Search for the cell housing the specified text and yield its [x, y] center coordinate. 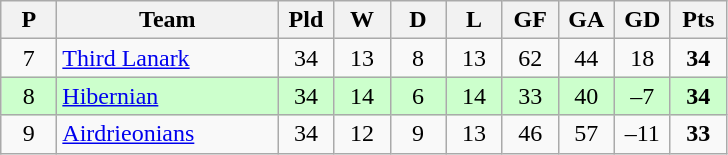
Pld [306, 20]
44 [586, 58]
GF [530, 20]
GD [642, 20]
57 [586, 134]
Airdrieonians [168, 134]
D [418, 20]
P [29, 20]
Third Lanark [168, 58]
7 [29, 58]
L [474, 20]
62 [530, 58]
46 [530, 134]
6 [418, 96]
GA [586, 20]
Team [168, 20]
12 [362, 134]
18 [642, 58]
Pts [698, 20]
40 [586, 96]
Hibernian [168, 96]
W [362, 20]
–11 [642, 134]
–7 [642, 96]
